Detect which cell encompasses the target text, then output its [x, y] center coordinate. 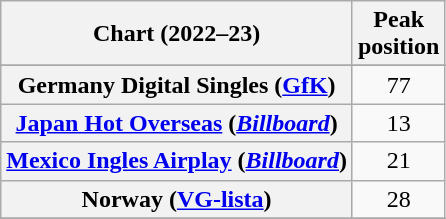
Japan Hot Overseas (Billboard) [177, 123]
77 [398, 85]
Chart (2022–23) [177, 34]
21 [398, 161]
28 [398, 199]
Norway (VG-lista) [177, 199]
Peakposition [398, 34]
Mexico Ingles Airplay (Billboard) [177, 161]
Germany Digital Singles (GfK) [177, 85]
13 [398, 123]
